Provide the [x, y] coordinate of the cell's center where the given text is located.  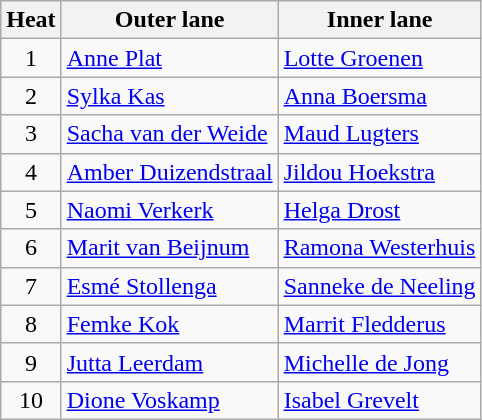
2 [31, 96]
Anna Boersma [380, 96]
Outer lane [170, 20]
Esmé Stollenga [170, 286]
Ramona Westerhuis [380, 248]
1 [31, 58]
Inner lane [380, 20]
Isabel Grevelt [380, 400]
Helga Drost [380, 210]
Amber Duizendstraal [170, 172]
Anne Plat [170, 58]
Marrit Fledderus [380, 324]
Sanneke de Neeling [380, 286]
Jildou Hoekstra [380, 172]
4 [31, 172]
5 [31, 210]
Jutta Leerdam [170, 362]
Femke Kok [170, 324]
Maud Lugters [380, 134]
9 [31, 362]
Heat [31, 20]
10 [31, 400]
Sacha van der Weide [170, 134]
Marit van Beijnum [170, 248]
Dione Voskamp [170, 400]
6 [31, 248]
Sylka Kas [170, 96]
3 [31, 134]
8 [31, 324]
7 [31, 286]
Lotte Groenen [380, 58]
Naomi Verkerk [170, 210]
Michelle de Jong [380, 362]
